From the cell containing the given text, extract its center point as [X, Y] coordinate. 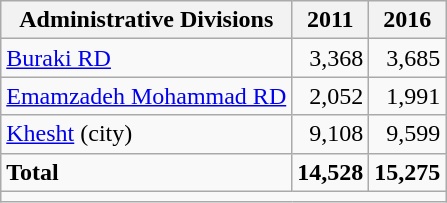
Emamzadeh Mohammad RD [146, 96]
Administrative Divisions [146, 20]
Buraki RD [146, 58]
3,368 [330, 58]
9,599 [408, 134]
3,685 [408, 58]
2,052 [330, 96]
1,991 [408, 96]
9,108 [330, 134]
2016 [408, 20]
15,275 [408, 172]
2011 [330, 20]
Khesht (city) [146, 134]
14,528 [330, 172]
Total [146, 172]
